Return the (X, Y) coordinate for the center point of the cell that contains the specified text.  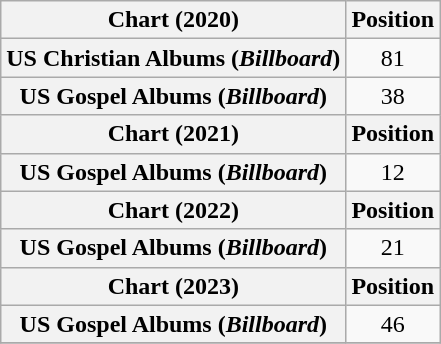
Chart (2023) (174, 286)
38 (393, 96)
Chart (2020) (174, 20)
12 (393, 172)
46 (393, 324)
Chart (2021) (174, 134)
81 (393, 58)
US Christian Albums (Billboard) (174, 58)
Chart (2022) (174, 210)
21 (393, 248)
